Return the (X, Y) coordinate for the center point of the cell that contains the specified text.  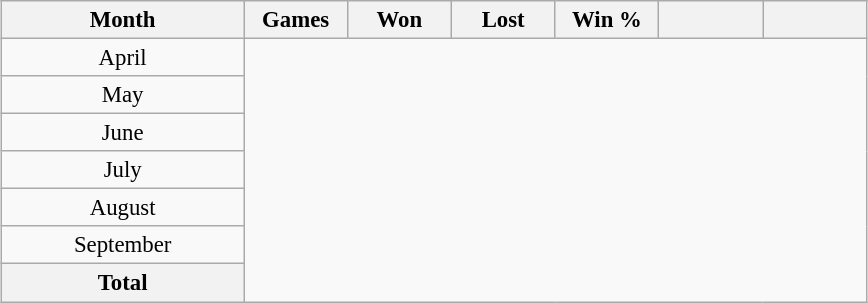
April (123, 58)
Won (399, 20)
June (123, 133)
Win % (607, 20)
May (123, 95)
Lost (503, 20)
August (123, 208)
Total (123, 283)
Month (123, 20)
July (123, 170)
Games (296, 20)
September (123, 245)
